Return the [X, Y] coordinate for the center point of the cell that contains the specified text.  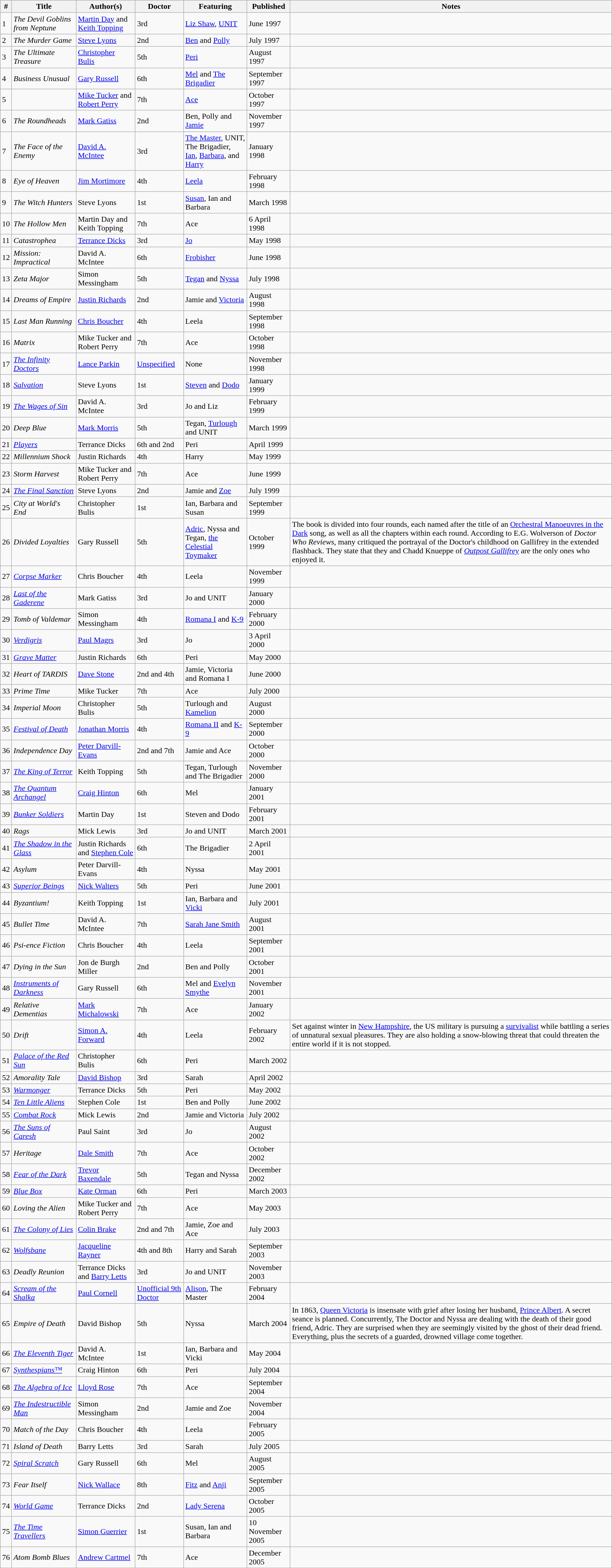
The Indestructible Man [44, 1408]
March 1998 [268, 202]
June 1997 [268, 24]
74 [6, 1506]
Zeta Major [44, 279]
September 1999 [268, 508]
The Algebra of Ice [44, 1387]
The Final Sanction [44, 491]
50 [6, 1035]
32 [6, 674]
Nick Walters [106, 886]
April 2002 [268, 1077]
Catastrophea [44, 240]
# [6, 7]
44 [6, 903]
52 [6, 1077]
Paul Saint [106, 1131]
The Suns of Caresh [44, 1131]
Fear Itself [44, 1485]
63 [6, 1272]
The Roundheads [44, 121]
January 2002 [268, 1009]
June 2000 [268, 674]
The Infinity Doctors [44, 364]
February 2000 [268, 619]
7 [6, 151]
66 [6, 1353]
The Colony of Lies [44, 1230]
September 2005 [268, 1485]
17 [6, 364]
Blue Box [44, 1191]
Tomb of Valdemar [44, 619]
Adric, Nyssa and Tegan, the Celestial Toymaker [215, 542]
January 2001 [268, 793]
27 [6, 576]
Loving the Alien [44, 1208]
August 1998 [268, 300]
Tegan, Turlough and UNIT [215, 428]
Warmonger [44, 1090]
Doctor [160, 7]
19 [6, 406]
Corpse Marker [44, 576]
61 [6, 1230]
Ben, Polly and Jamie [215, 121]
76 [6, 1557]
Title [44, 7]
Harry [215, 457]
6 April 1998 [268, 224]
Byzantium! [44, 903]
December 2005 [268, 1557]
10 [6, 224]
Unofficial 9th Doctor [160, 1293]
Eye of Heaven [44, 181]
January 2000 [268, 598]
Lloyd Rose [106, 1387]
Spiral Scratch [44, 1463]
November 2001 [268, 988]
72 [6, 1463]
Dale Smith [106, 1153]
Liz Shaw, UNIT [215, 24]
The King of Terror [44, 772]
February 2001 [268, 814]
Palace of the Red Sun [44, 1061]
Bunker Soldiers [44, 814]
None [215, 364]
Jo and Liz [215, 406]
Amorality Tale [44, 1077]
34 [6, 708]
Romana II and K-9 [215, 729]
November 2003 [268, 1272]
Heart of TARDIS [44, 674]
Mel and The Brigadier [215, 78]
Bullet Time [44, 924]
World Game [44, 1506]
71 [6, 1446]
2nd and 4th [160, 674]
18 [6, 385]
64 [6, 1293]
Jim Mortimore [106, 181]
City at World's End [44, 508]
Lance Parkin [106, 364]
February 2005 [268, 1430]
Drift [44, 1035]
Martin Day [106, 814]
July 2001 [268, 903]
Mark Morris [106, 428]
12 [6, 257]
Ian, Barbara and Susan [215, 508]
Scream of the Shalka [44, 1293]
11 [6, 240]
The Master, UNIT, The Brigadier, Ian, Barbara, and Harry [215, 151]
March 2001 [268, 831]
39 [6, 814]
July 2004 [268, 1370]
June 1999 [268, 474]
October 2001 [268, 967]
Paul Magrs [106, 640]
31 [6, 657]
8th [160, 1485]
August 2000 [268, 708]
40 [6, 831]
September 2001 [268, 946]
Mel and Evelyn Smythe [215, 988]
May 2001 [268, 869]
Harry and Sarah [215, 1250]
February 2002 [268, 1035]
October 1997 [268, 99]
4th and 8th [160, 1250]
58 [6, 1174]
August 2005 [268, 1463]
Dying in the Sun [44, 967]
Romana I and K-9 [215, 619]
Match of the Day [44, 1430]
Tegan, Turlough and The Brigadier [215, 772]
Asylum [44, 869]
Jamie, Zoe and Ace [215, 1230]
8 [6, 181]
Barry Letts [106, 1446]
56 [6, 1131]
September 2000 [268, 729]
Empire of Death [44, 1323]
July 2000 [268, 691]
July 2002 [268, 1115]
October 2000 [268, 750]
October 1999 [268, 542]
48 [6, 988]
Jon de Burgh Miller [106, 967]
23 [6, 474]
Mark Michalowski [106, 1009]
The Witch Hunters [44, 202]
May 2004 [268, 1353]
22 [6, 457]
February 1999 [268, 406]
Simon A. Forward [106, 1035]
30 [6, 640]
Island of Death [44, 1446]
Kate Orman [106, 1191]
Featuring [215, 7]
49 [6, 1009]
55 [6, 1115]
3 [6, 57]
2 [6, 40]
July 1999 [268, 491]
September 2003 [268, 1250]
Published [268, 7]
Stephen Cole [106, 1102]
Jacqueline Rayner [106, 1250]
20 [6, 428]
Dreams of Empire [44, 300]
January 1999 [268, 385]
Author(s) [106, 7]
2 April 2001 [268, 848]
February 1998 [268, 181]
Trevor Baxendale [106, 1174]
59 [6, 1191]
10 November 2005 [268, 1531]
41 [6, 848]
25 [6, 508]
September 1998 [268, 321]
The Face of the Enemy [44, 151]
Jamie and Ace [215, 750]
May 2003 [268, 1208]
December 2002 [268, 1174]
38 [6, 793]
November 2004 [268, 1408]
Mike Tucker [106, 691]
Notes [451, 7]
Matrix [44, 343]
Simon Guerrier [106, 1531]
March 2004 [268, 1323]
June 1998 [268, 257]
57 [6, 1153]
Combat Rock [44, 1115]
July 2003 [268, 1230]
5 [6, 99]
68 [6, 1387]
November 1998 [268, 364]
24 [6, 491]
35 [6, 729]
Last Man Running [44, 321]
Atom Bomb Blues [44, 1557]
6th and 2nd [160, 444]
43 [6, 886]
Synthespians™ [44, 1370]
Sarah Jane Smith [215, 924]
The Wages of Sin [44, 406]
March 2003 [268, 1191]
29 [6, 619]
July 1997 [268, 40]
Rags [44, 831]
The Shadow in the Glass [44, 848]
Players [44, 444]
June 2002 [268, 1102]
Colin Brake [106, 1230]
Salvation [44, 385]
70 [6, 1430]
62 [6, 1250]
Frobisher [215, 257]
August 2001 [268, 924]
Terrance Dicks and Barry Letts [106, 1272]
65 [6, 1323]
Justin Richards and Stephen Cole [106, 848]
March 2002 [268, 1061]
November 1999 [268, 576]
May 1998 [268, 240]
Turlough and Kamelion [215, 708]
42 [6, 869]
The Devil Goblins from Neptune [44, 24]
Jamie, Victoria and Romana I [215, 674]
Dave Stone [106, 674]
Verdigris [44, 640]
Alison, The Master [215, 1293]
Relative Dementias [44, 1009]
37 [6, 772]
3 April 2000 [268, 640]
January 1998 [268, 151]
Imperial Moon [44, 708]
Storm Harvest [44, 474]
Nick Wallace [106, 1485]
Wolfsbane [44, 1250]
13 [6, 279]
April 1999 [268, 444]
The Hollow Men [44, 224]
Millennium Shock [44, 457]
Fear of the Dark [44, 1174]
May 2002 [268, 1090]
Festival of Death [44, 729]
Grave Matter [44, 657]
May 1999 [268, 457]
Business Unusual [44, 78]
June 2001 [268, 886]
Superior Beings [44, 886]
75 [6, 1531]
51 [6, 1061]
August 2002 [268, 1131]
Jonathan Morris [106, 729]
Deep Blue [44, 428]
March 1999 [268, 428]
The Ultimate Treasure [44, 57]
67 [6, 1370]
Unspecified [160, 364]
October 2002 [268, 1153]
Last of the Gaderene [44, 598]
August 1997 [268, 57]
The Time Travellers [44, 1531]
9 [6, 202]
28 [6, 598]
The Quantum Archangel [44, 793]
February 2004 [268, 1293]
47 [6, 967]
The Eleventh Tiger [44, 1353]
15 [6, 321]
Independence Day [44, 750]
Mission: Impractical [44, 257]
53 [6, 1090]
6 [6, 121]
Divided Loyalties [44, 542]
The Murder Game [44, 40]
69 [6, 1408]
October 1998 [268, 343]
Lady Serena [215, 1506]
46 [6, 946]
36 [6, 750]
July 2005 [268, 1446]
November 1997 [268, 121]
4 [6, 78]
November 2000 [268, 772]
26 [6, 542]
Prime Time [44, 691]
1 [6, 24]
Paul Cornell [106, 1293]
33 [6, 691]
September 2004 [268, 1387]
54 [6, 1102]
16 [6, 343]
21 [6, 444]
Fitz and Anji [215, 1485]
Andrew Cartmel [106, 1557]
Deadly Reunion [44, 1272]
45 [6, 924]
October 2005 [268, 1506]
73 [6, 1485]
Heritage [44, 1153]
Instruments of Darkness [44, 988]
May 2000 [268, 657]
60 [6, 1208]
14 [6, 300]
July 1998 [268, 279]
September 1997 [268, 78]
Psi-ence Fiction [44, 946]
The Brigadier [215, 848]
Ten Little Aliens [44, 1102]
